Search for the cell housing the specified text and yield its (x, y) center coordinate. 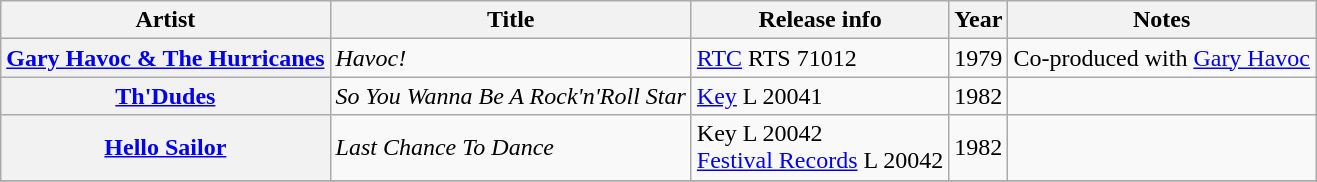
Hello Sailor (166, 148)
Year (978, 20)
Key L 20042Festival Records L 20042 (820, 148)
Last Chance To Dance (510, 148)
Gary Havoc & The Hurricanes (166, 58)
Artist (166, 20)
Co-produced with Gary Havoc (1162, 58)
So You Wanna Be A Rock'n'Roll Star (510, 96)
Title (510, 20)
Notes (1162, 20)
1979 (978, 58)
Key L 20041 (820, 96)
Havoc! (510, 58)
Release info (820, 20)
RTC RTS 71012 (820, 58)
Th'Dudes (166, 96)
